Scan for the cell matching the given text and deliver its (X, Y) coordinate at center. 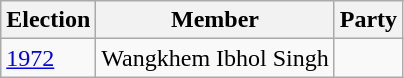
Election (48, 20)
1972 (48, 58)
Member (215, 20)
Wangkhem Ibhol Singh (215, 58)
Party (368, 20)
